Locate the cell with the specified text and output its [x, y] center coordinate. 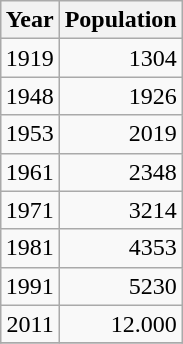
5230 [120, 286]
4353 [120, 248]
1948 [30, 96]
2019 [120, 134]
1304 [120, 58]
12.000 [120, 324]
2348 [120, 172]
1926 [120, 96]
2011 [30, 324]
1961 [30, 172]
1971 [30, 210]
1953 [30, 134]
Year [30, 20]
Population [120, 20]
1991 [30, 286]
1919 [30, 58]
1981 [30, 248]
3214 [120, 210]
